Scan for the cell matching the given text and deliver its (X, Y) coordinate at center. 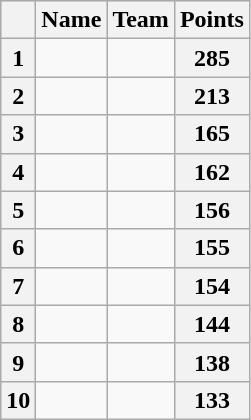
213 (212, 96)
162 (212, 172)
10 (18, 400)
144 (212, 324)
Points (212, 20)
6 (18, 248)
133 (212, 400)
8 (18, 324)
154 (212, 286)
156 (212, 210)
Name (72, 20)
9 (18, 362)
3 (18, 134)
4 (18, 172)
2 (18, 96)
155 (212, 248)
5 (18, 210)
Team (141, 20)
7 (18, 286)
1 (18, 58)
285 (212, 58)
138 (212, 362)
165 (212, 134)
